Detect which cell encompasses the target text, then output its [X, Y] center coordinate. 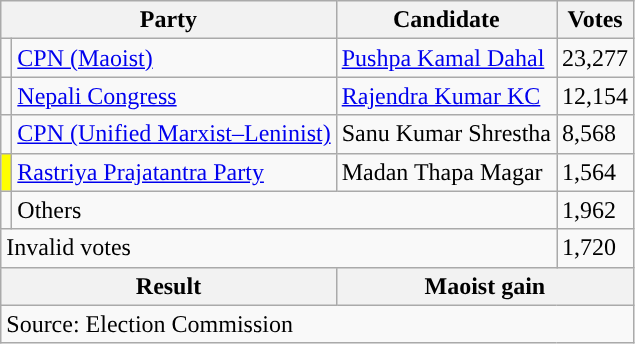
1,564 [596, 172]
12,154 [596, 96]
CPN (Unified Marxist–Leninist) [174, 134]
Votes [596, 20]
Candidate [446, 20]
Party [168, 20]
Nepali Congress [174, 96]
Rajendra Kumar KC [446, 96]
Maoist gain [484, 286]
Rastriya Prajatantra Party [174, 172]
Source: Election Commission [318, 324]
1,962 [596, 210]
Others [284, 210]
1,720 [596, 248]
Pushpa Kamal Dahal [446, 58]
23,277 [596, 58]
Result [168, 286]
8,568 [596, 134]
CPN (Maoist) [174, 58]
Madan Thapa Magar [446, 172]
Invalid votes [279, 248]
Sanu Kumar Shrestha [446, 134]
